Scan for the cell matching the given text and deliver its (x, y) coordinate at center. 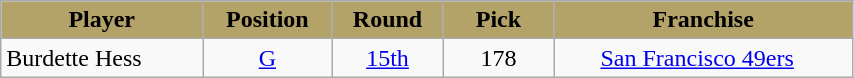
Franchise (704, 20)
Pick (498, 20)
178 (498, 58)
Position (268, 20)
Player (102, 20)
Burdette Hess (102, 58)
San Francisco 49ers (704, 58)
15th (388, 58)
G (268, 58)
Round (388, 20)
